Extract the (X, Y) coordinate from the center of the cell holding the provided text.  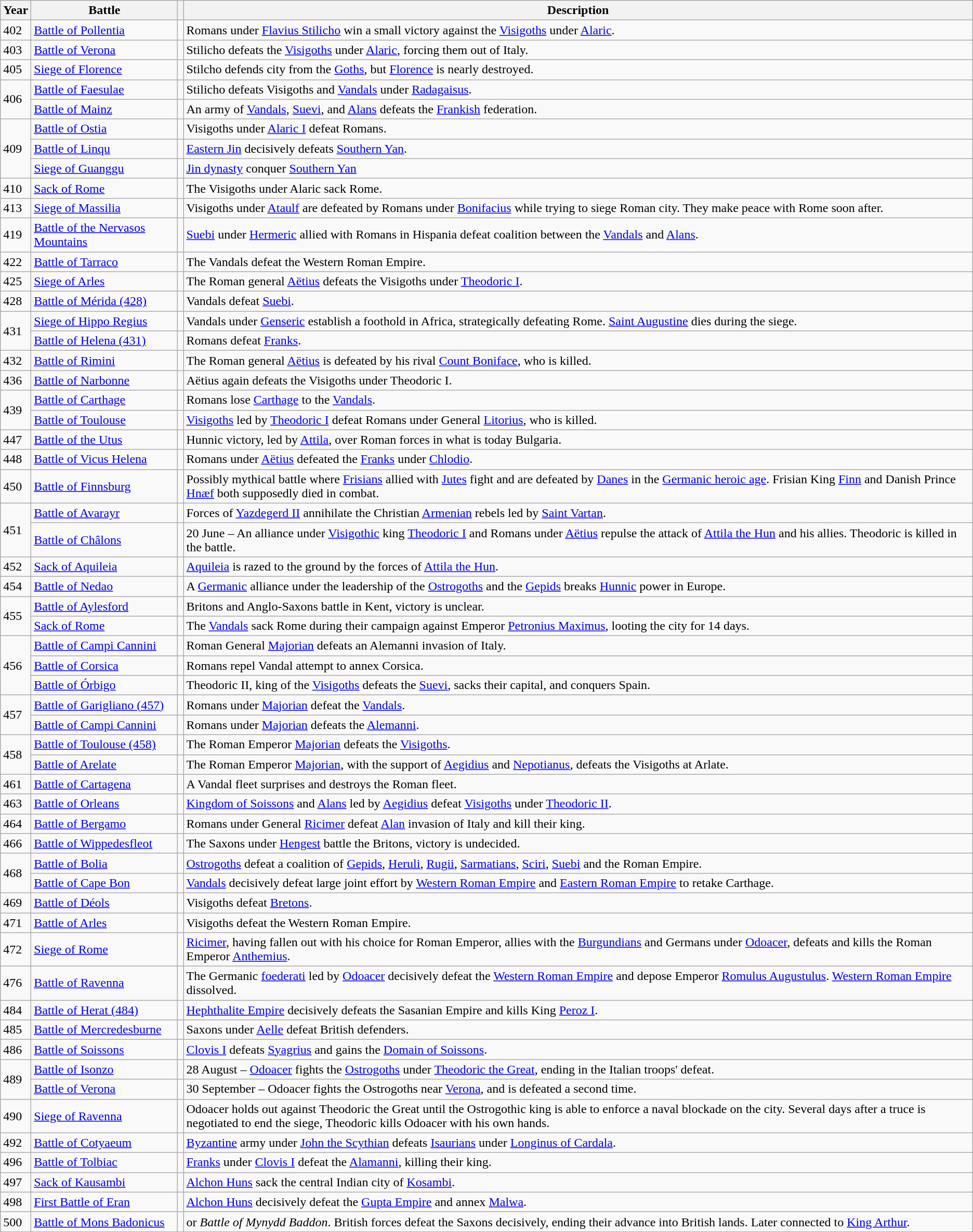
The Saxons under Hengest battle the Britons, victory is undecided. (578, 843)
Stilcho defends city from the Goths, but Florence is nearly destroyed. (578, 70)
Siege of Ravenna (104, 1116)
Stilicho defeats Visigoths and Vandals under Radagaisus. (578, 89)
Battle of Tolbiac (104, 1162)
Battle (104, 10)
Theodoric II, king of the Visigoths defeats the Suevi, sacks their capital, and conquers Spain. (578, 685)
Visigoths under Alaric I defeat Romans. (578, 129)
464 (16, 824)
The Vandals defeat the Western Roman Empire. (578, 261)
497 (16, 1182)
447 (16, 440)
Battle of Narbonne (104, 380)
Siege of Guanggu (104, 168)
439 (16, 410)
Suebi under Hermeric allied with Romans in Hispania defeat coalition between the Vandals and Alans. (578, 235)
Romans defeat Franks. (578, 341)
Stilicho defeats the Visigoths under Alaric, forcing them out of Italy. (578, 50)
Battle of the Utus (104, 440)
Battle of Órbigo (104, 685)
448 (16, 459)
436 (16, 380)
Battle of Soissons (104, 1050)
Battle of Mons Badonicus (104, 1222)
432 (16, 361)
Battle of Ravenna (104, 983)
Vandals decisively defeat large joint effort by Western Roman Empire and Eastern Roman Empire to retake Carthage. (578, 883)
500 (16, 1222)
Saxons under Aelle defeat British defenders. (578, 1030)
Hephthalite Empire decisively defeats the Sasanian Empire and kills King Peroz I. (578, 1010)
The Roman Emperor Majorian, with the support of Aegidius and Nepotianus, defeats the Visigoths at Arlate. (578, 764)
An army of Vandals, Suevi, and Alans defeats the Frankish federation. (578, 109)
Eastern Jin decisively defeats Southern Yan. (578, 149)
409 (16, 149)
The Roman general Aëtius is defeated by his rival Count Boniface, who is killed. (578, 361)
469 (16, 903)
Siege of Florence (104, 70)
457 (16, 715)
Battle of Pollentia (104, 30)
Battle of Bolia (104, 863)
486 (16, 1050)
Battle of Arelate (104, 764)
or Battle of Mynydd Baddon. British forces defeat the Saxons decisively, ending their advance into British lands. Later connected to King Arthur. (578, 1222)
The Roman general Aëtius defeats the Visigoths under Theodoric I. (578, 282)
Battle of Ostia (104, 129)
419 (16, 235)
406 (16, 99)
Hunnic victory, led by Attila, over Roman forces in what is today Bulgaria. (578, 440)
Battle of Faesulae (104, 89)
Battle of Mercredesburne (104, 1030)
Battle of Châlons (104, 539)
Aquileia is razed to the ground by the forces of Attila the Hun. (578, 566)
431 (16, 331)
Battle of Vicus Helena (104, 459)
Battle of Linqu (104, 149)
Battle of Toulouse (104, 420)
Battle of Aylesford (104, 606)
405 (16, 70)
Battle of Arles (104, 922)
Romans under Majorian defeats the Alemanni. (578, 725)
Battle of Corsica (104, 666)
456 (16, 666)
30 September – Odoacer fights the Ostrogoths near Verona, and is defeated a second time. (578, 1089)
413 (16, 208)
476 (16, 983)
463 (16, 804)
The Visigoths under Alaric sack Rome. (578, 188)
454 (16, 586)
489 (16, 1079)
Battle of Cape Bon (104, 883)
Visigoths defeat Bretons. (578, 903)
Roman General Majorian defeats an Alemanni invasion of Italy. (578, 646)
Battle of Déols (104, 903)
466 (16, 843)
Romans under Majorian defeat the Vandals. (578, 705)
Sack of Kausambi (104, 1182)
Battle of Isonzo (104, 1069)
Forces of Yazdegerd II annihilate the Christian Armenian rebels led by Saint Vartan. (578, 513)
Romans under General Ricimer defeat Alan invasion of Italy and kill their king. (578, 824)
Siege of Hippo Regius (104, 321)
Romans under Aëtius defeated the Franks under Chlodio. (578, 459)
Battle of Toulouse (458) (104, 745)
Romans under Flavius Stilicho win a small victory against the Visigoths under Alaric. (578, 30)
428 (16, 301)
Siege of Arles (104, 282)
Ostrogoths defeat a coalition of Gepids, Heruli, Rugii, Sarmatians, Sciri, Suebi and the Roman Empire. (578, 863)
Byzantine army under John the Scythian defeats Isaurians under Longinus of Cardala. (578, 1143)
422 (16, 261)
Battle of Bergamo (104, 824)
Battle of the Nervasos Mountains (104, 235)
Siege of Massilia (104, 208)
Battle of Wippedesfleot (104, 843)
Visigoths defeat the Western Roman Empire. (578, 922)
Battle of Cartagena (104, 784)
490 (16, 1116)
402 (16, 30)
Romans repel Vandal attempt to annex Corsica. (578, 666)
Battle of Finnsburg (104, 486)
Battle of Herat (484) (104, 1010)
452 (16, 566)
Battle of Helena (431) (104, 341)
498 (16, 1202)
The Vandals sack Rome during their campaign against Emperor Petronius Maximus, looting the city for 14 days. (578, 626)
Romans lose Carthage to the Vandals. (578, 400)
Alchon Huns sack the central Indian city of Kosambi. (578, 1182)
458 (16, 754)
Jin dynasty conquer Southern Yan (578, 168)
The Roman Emperor Majorian defeats the Visigoths. (578, 745)
472 (16, 950)
451 (16, 530)
Alchon Huns decisively defeat the Gupta Empire and annex Malwa. (578, 1202)
Battle of Carthage (104, 400)
Clovis I defeats Syagrius and gains the Domain of Soissons. (578, 1050)
Franks under Clovis I defeat the Alamanni, killing their king. (578, 1162)
Battle of Rimini (104, 361)
Battle of Mainz (104, 109)
Visigoths under Ataulf are defeated by Romans under Bonifacius while trying to siege Roman city. They make peace with Rome soon after. (578, 208)
484 (16, 1010)
450 (16, 486)
Battle of Orleans (104, 804)
Battle of Garigliano (457) (104, 705)
Kingdom of Soissons and Alans led by Aegidius defeat Visigoths under Theodoric II. (578, 804)
455 (16, 616)
28 August – Odoacer fights the Ostrogoths under Theodoric the Great, ending in the Italian troops' defeat. (578, 1069)
403 (16, 50)
485 (16, 1030)
Description (578, 10)
425 (16, 282)
410 (16, 188)
Britons and Anglo-Saxons battle in Kent, victory is unclear. (578, 606)
Siege of Rome (104, 950)
Battle of Cotyaeum (104, 1143)
Battle of Avarayr (104, 513)
A Vandal fleet surprises and destroys the Roman fleet. (578, 784)
468 (16, 873)
Vandals under Genseric establish a foothold in Africa, strategically defeating Rome. Saint Augustine dies during the siege. (578, 321)
471 (16, 922)
Vandals defeat Suebi. (578, 301)
Battle of Tarraco (104, 261)
Visigoths led by Theodoric I defeat Romans under General Litorius, who is killed. (578, 420)
Year (16, 10)
461 (16, 784)
Aëtius again defeats the Visigoths under Theodoric I. (578, 380)
492 (16, 1143)
Sack of Aquileia (104, 566)
Battle of Nedao (104, 586)
A Germanic alliance under the leadership of the Ostrogoths and the Gepids breaks Hunnic power in Europe. (578, 586)
Battle of Mérida (428) (104, 301)
496 (16, 1162)
First Battle of Eran (104, 1202)
